Search for the cell housing the specified text and yield its [X, Y] center coordinate. 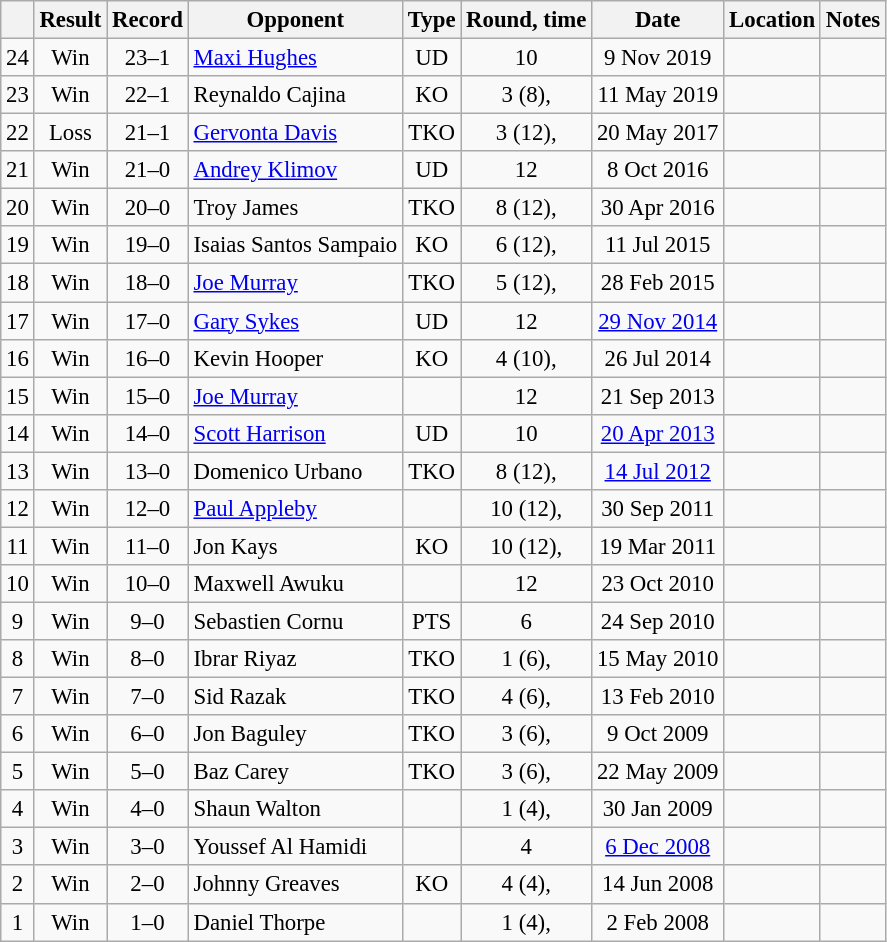
4 (4), [526, 885]
Andrey Klimov [295, 170]
Ibrar Riyaz [295, 659]
26 Jul 2014 [658, 358]
13 Feb 2010 [658, 697]
9–0 [148, 621]
18 [18, 283]
12–0 [148, 509]
Round, time [526, 20]
Location [772, 20]
28 Feb 2015 [658, 283]
3 (12), [526, 133]
13 [18, 471]
3 (8), [526, 95]
Type [432, 20]
21 [18, 170]
15–0 [148, 396]
Paul Appleby [295, 509]
Date [658, 20]
15 May 2010 [658, 659]
19 [18, 245]
20 [18, 208]
Kevin Hooper [295, 358]
16 [18, 358]
Isaias Santos Sampaio [295, 245]
8 Oct 2016 [658, 170]
20–0 [148, 208]
11–0 [148, 546]
13–0 [148, 471]
Opponent [295, 20]
Sid Razak [295, 697]
22–1 [148, 95]
16–0 [148, 358]
30 Apr 2016 [658, 208]
14 [18, 433]
Result [70, 20]
PTS [432, 621]
10–0 [148, 584]
4 (10), [526, 358]
30 Sep 2011 [658, 509]
4 (6), [526, 697]
19 Mar 2011 [658, 546]
Notes [852, 20]
Scott Harrison [295, 433]
Gary Sykes [295, 321]
7–0 [148, 697]
4–0 [148, 809]
2 Feb 2008 [658, 922]
22 [18, 133]
Troy James [295, 208]
23 [18, 95]
Jon Baguley [295, 734]
14–0 [148, 433]
14 Jul 2012 [658, 471]
18–0 [148, 283]
6–0 [148, 734]
7 [18, 697]
11 May 2019 [658, 95]
Domenico Urbano [295, 471]
22 May 2009 [658, 772]
1 (6), [526, 659]
Record [148, 20]
29 Nov 2014 [658, 321]
6 (12), [526, 245]
5 (12), [526, 283]
24 [18, 58]
9 [18, 621]
20 May 2017 [658, 133]
Gervonta Davis [295, 133]
23–1 [148, 58]
9 Oct 2009 [658, 734]
14 Jun 2008 [658, 885]
2 [18, 885]
21 Sep 2013 [658, 396]
21–1 [148, 133]
Shaun Walton [295, 809]
6 Dec 2008 [658, 847]
23 Oct 2010 [658, 584]
17–0 [148, 321]
2–0 [148, 885]
Reynaldo Cajina [295, 95]
5–0 [148, 772]
15 [18, 396]
Maxi Hughes [295, 58]
11 Jul 2015 [658, 245]
Jon Kays [295, 546]
21–0 [148, 170]
3 [18, 847]
Youssef Al Hamidi [295, 847]
9 Nov 2019 [658, 58]
17 [18, 321]
20 Apr 2013 [658, 433]
24 Sep 2010 [658, 621]
8–0 [148, 659]
Johnny Greaves [295, 885]
3–0 [148, 847]
8 [18, 659]
Daniel Thorpe [295, 922]
19–0 [148, 245]
Loss [70, 133]
1–0 [148, 922]
Sebastien Cornu [295, 621]
11 [18, 546]
Baz Carey [295, 772]
5 [18, 772]
1 [18, 922]
30 Jan 2009 [658, 809]
Maxwell Awuku [295, 584]
